Find where the given text appears and provide that cell's center as [x, y] coordinate. 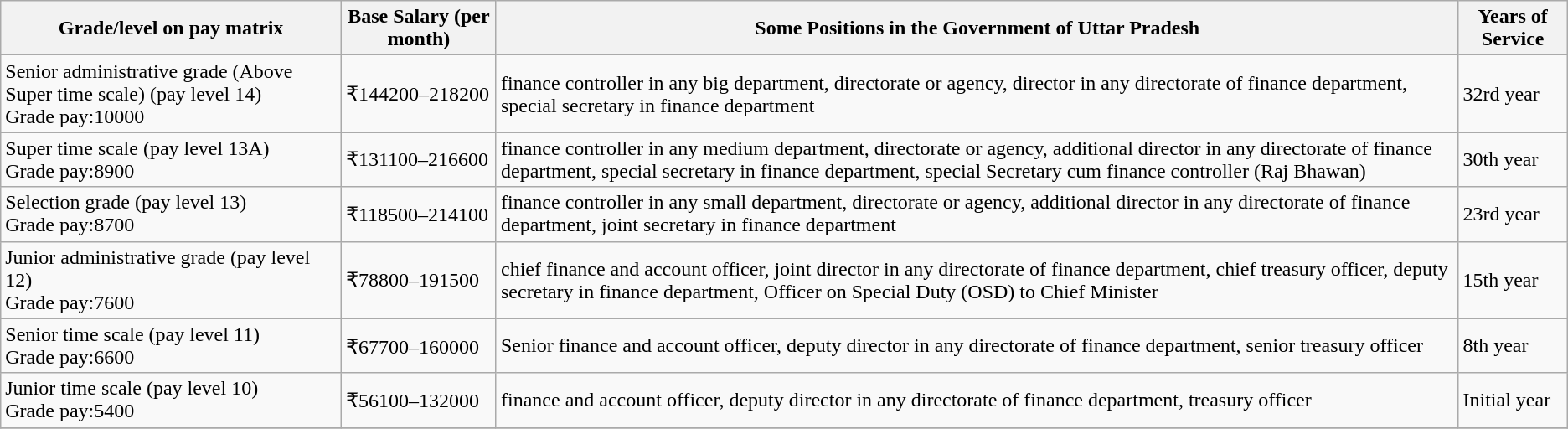
Senior finance and account officer, deputy director in any directorate of finance department, senior treasury officer [977, 345]
Grade/level on pay matrix [171, 28]
Years of Service [1513, 28]
Initial year [1513, 401]
₹144200–218200 [419, 94]
₹131100–216600 [419, 159]
8th year [1513, 345]
30th year [1513, 159]
Super time scale (pay level 13A)Grade pay:8900 [171, 159]
finance and account officer, deputy director in any directorate of finance department, treasury officer [977, 401]
15th year [1513, 280]
₹118500–214100 [419, 214]
Base Salary (per month) [419, 28]
Some Positions in the Government of Uttar Pradesh [977, 28]
₹56100–132000 [419, 401]
23rd year [1513, 214]
32rd year [1513, 94]
Senior time scale (pay level 11)Grade pay:6600 [171, 345]
Junior administrative grade (pay level 12)Grade pay:7600 [171, 280]
Senior administrative grade (Above Super time scale) (pay level 14)Grade pay:10000 [171, 94]
Selection grade (pay level 13)Grade pay:8700 [171, 214]
Junior time scale (pay level 10)Grade pay:5400 [171, 401]
₹78800–191500 [419, 280]
₹67700–160000 [419, 345]
